Output the (X, Y) coordinate of the center of the cell containing the given text.  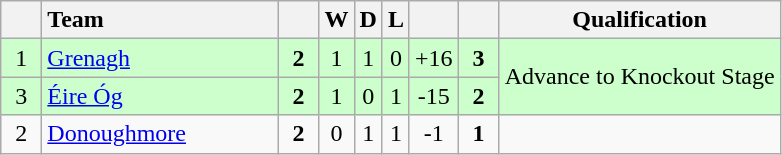
Advance to Knockout Stage (640, 77)
Grenagh (160, 58)
Éire Óg (160, 96)
D (368, 20)
Donoughmore (160, 134)
L (396, 20)
W (336, 20)
-15 (434, 96)
Qualification (640, 20)
Team (160, 20)
+16 (434, 58)
-1 (434, 134)
